Find where the given text appears and provide that cell's center as [x, y] coordinate. 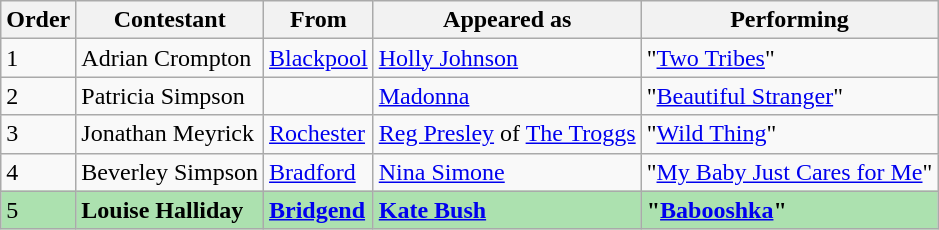
Appeared as [507, 20]
Holly Johnson [507, 58]
Rochester [319, 134]
2 [38, 96]
Madonna [507, 96]
From [319, 20]
Louise Halliday [170, 210]
Nina Simone [507, 172]
Patricia Simpson [170, 96]
"Wild Thing" [790, 134]
Bradford [319, 172]
Kate Bush [507, 210]
5 [38, 210]
Reg Presley of The Troggs [507, 134]
"My Baby Just Cares for Me" [790, 172]
Contestant [170, 20]
Bridgend [319, 210]
Performing [790, 20]
"Beautiful Stranger" [790, 96]
4 [38, 172]
1 [38, 58]
Blackpool [319, 58]
Adrian Crompton [170, 58]
"Babooshka" [790, 210]
3 [38, 134]
Beverley Simpson [170, 172]
Order [38, 20]
"Two Tribes" [790, 58]
Jonathan Meyrick [170, 134]
